Output the (x, y) coordinate of the center of the cell containing the given text.  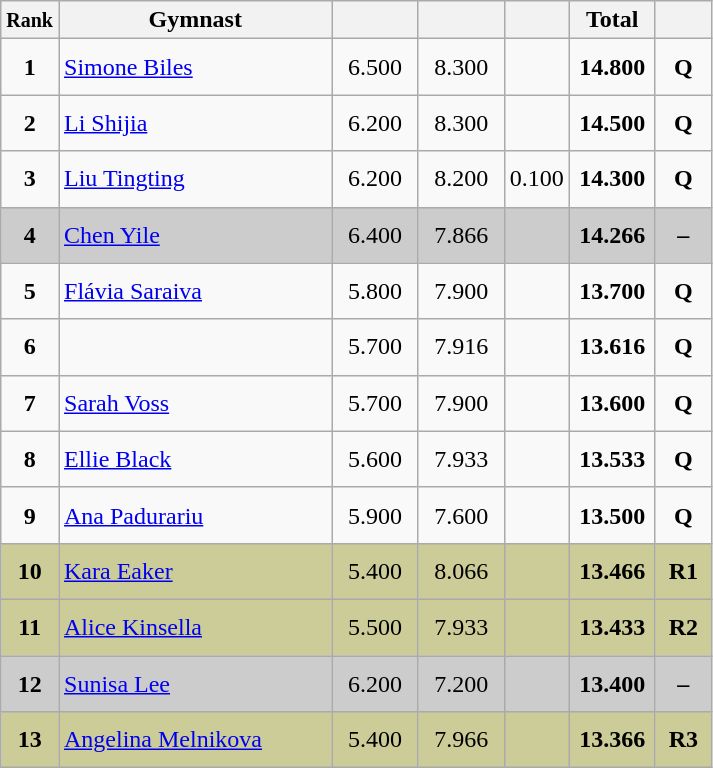
1 (30, 67)
Flávia Saraiva (195, 291)
5.500 (375, 627)
13 (30, 740)
R2 (683, 627)
2 (30, 123)
7 (30, 403)
Sarah Voss (195, 403)
7.966 (461, 740)
Chen Yile (195, 235)
3 (30, 179)
Kara Eaker (195, 571)
8.066 (461, 571)
9 (30, 515)
6 (30, 347)
Li Shijia (195, 123)
13.600 (612, 403)
14.800 (612, 67)
13.700 (612, 291)
14.300 (612, 179)
5.600 (375, 459)
14.266 (612, 235)
Gymnast (195, 20)
4 (30, 235)
13.366 (612, 740)
13.466 (612, 571)
Angelina Melnikova (195, 740)
6.500 (375, 67)
14.500 (612, 123)
R1 (683, 571)
12 (30, 684)
Simone Biles (195, 67)
13.533 (612, 459)
7.600 (461, 515)
Rank (30, 20)
7.866 (461, 235)
Ana Padurariu (195, 515)
0.100 (536, 179)
Sunisa Lee (195, 684)
7.200 (461, 684)
7.916 (461, 347)
8 (30, 459)
13.400 (612, 684)
5.900 (375, 515)
5 (30, 291)
Liu Tingting (195, 179)
10 (30, 571)
Total (612, 20)
13.616 (612, 347)
13.500 (612, 515)
6.400 (375, 235)
5.800 (375, 291)
Alice Kinsella (195, 627)
Ellie Black (195, 459)
13.433 (612, 627)
8.200 (461, 179)
R3 (683, 740)
11 (30, 627)
